Scan for the cell matching the given text and deliver its [X, Y] coordinate at center. 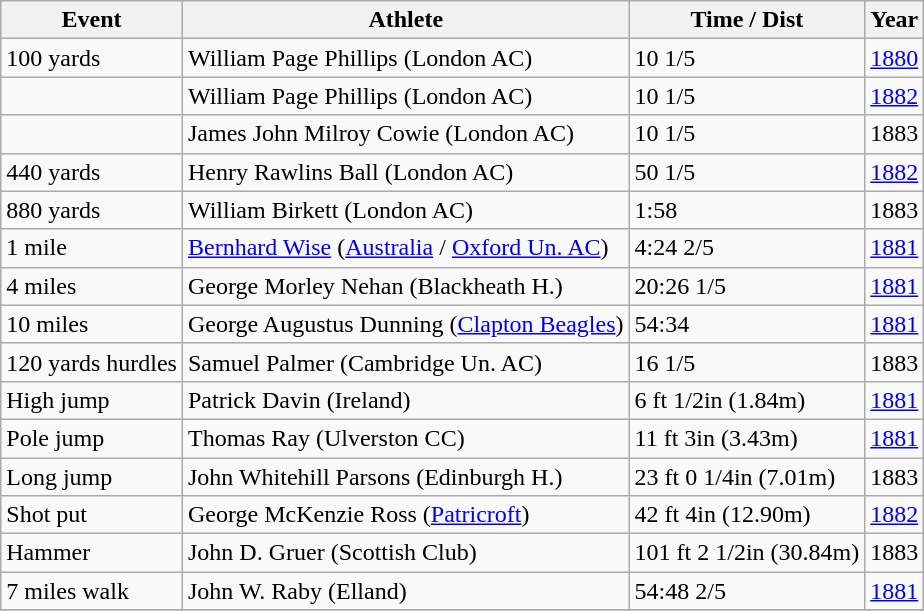
William Birkett (London AC) [406, 210]
23 ft 0 1/4in (7.01m) [747, 477]
Henry Rawlins Ball (London AC) [406, 172]
James John Milroy Cowie (London AC) [406, 134]
George McKenzie Ross (Patricroft) [406, 515]
Shot put [92, 515]
Patrick Davin (Ireland) [406, 400]
Event [92, 20]
Samuel Palmer (Cambridge Un. AC) [406, 362]
George Augustus Dunning (Clapton Beagles) [406, 324]
42 ft 4in (12.90m) [747, 515]
Long jump [92, 477]
1 mile [92, 248]
High jump [92, 400]
Thomas Ray (Ulverston CC) [406, 438]
440 yards [92, 172]
Athlete [406, 20]
54:48 2/5 [747, 591]
20:26 1/5 [747, 286]
11 ft 3in (3.43m) [747, 438]
John D. Gruer (Scottish Club) [406, 553]
1880 [894, 58]
Year [894, 20]
John Whitehill Parsons (Edinburgh H.) [406, 477]
4:24 2/5 [747, 248]
880 yards [92, 210]
George Morley Nehan (Blackheath H.) [406, 286]
Pole jump [92, 438]
16 1/5 [747, 362]
Bernhard Wise (Australia / Oxford Un. AC) [406, 248]
4 miles [92, 286]
John W. Raby (Elland) [406, 591]
6 ft 1/2in (1.84m) [747, 400]
Hammer [92, 553]
10 miles [92, 324]
54:34 [747, 324]
100 yards [92, 58]
101 ft 2 1/2in (30.84m) [747, 553]
Time / Dist [747, 20]
7 miles walk [92, 591]
120 yards hurdles [92, 362]
50 1/5 [747, 172]
1:58 [747, 210]
